From the cell containing the given text, extract its center point as [x, y] coordinate. 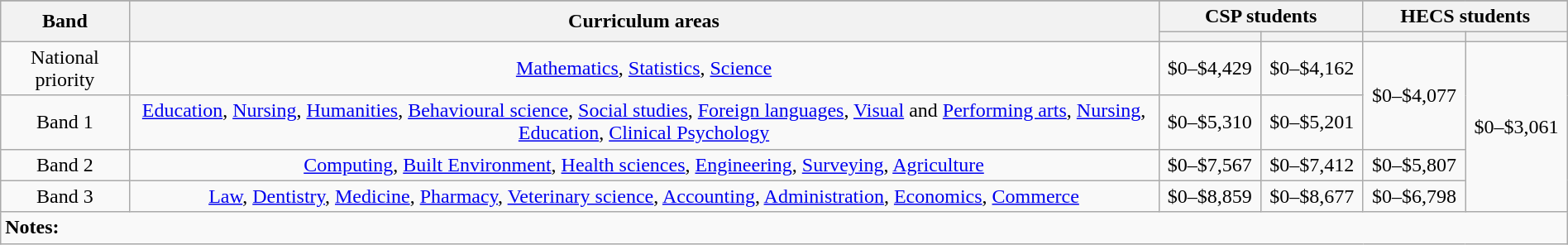
$0–$4,077 [1414, 95]
$0–$8,677 [1312, 196]
Mathematics, Statistics, Science [643, 68]
HECS students [1465, 17]
$0–$4,162 [1312, 68]
$0–$5,201 [1312, 122]
National priority [65, 68]
Band 1 [65, 122]
CSP students [1260, 17]
Band 3 [65, 196]
$0–$6,798 [1414, 196]
Curriculum areas [643, 22]
$0–$3,061 [1517, 127]
$0–$4,429 [1210, 68]
Band [65, 22]
Band 2 [65, 165]
$0–$8,859 [1210, 196]
Law, Dentistry, Medicine, Pharmacy, Veterinary science, Accounting, Administration, Economics, Commerce [643, 196]
$0–$7,567 [1210, 165]
Computing, Built Environment, Health sciences, Engineering, Surveying, Agriculture [643, 165]
Notes: [784, 228]
$0–$5,310 [1210, 122]
$0–$7,412 [1312, 165]
$0–$5,807 [1414, 165]
